Provide the [x, y] coordinate of the cell's center where the given text is located.  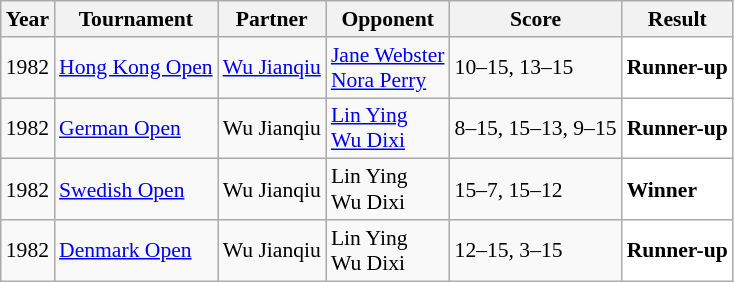
Denmark Open [136, 250]
Year [28, 19]
Score [536, 19]
Winner [678, 190]
Partner [272, 19]
Tournament [136, 19]
Opponent [388, 19]
Result [678, 19]
Swedish Open [136, 190]
German Open [136, 128]
Hong Kong Open [136, 68]
Jane Webster Nora Perry [388, 68]
10–15, 13–15 [536, 68]
12–15, 3–15 [536, 250]
15–7, 15–12 [536, 190]
8–15, 15–13, 9–15 [536, 128]
